Provide the [x, y] coordinate of the cell's center where the given text is located.  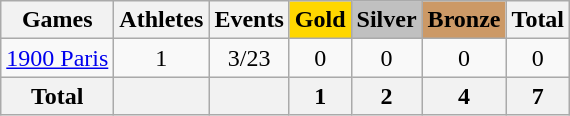
1900 Paris [58, 58]
Games [58, 20]
Events [249, 20]
3/23 [249, 58]
Silver [386, 20]
7 [538, 96]
Gold [320, 20]
Athletes [162, 20]
4 [464, 96]
2 [386, 96]
Bronze [464, 20]
